Capture the cell that displays the provided text and extract its (X, Y) central coordinate. 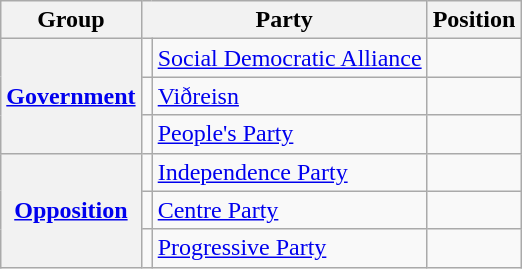
Party (284, 20)
Centre Party (290, 210)
Viðreisn (290, 96)
Position (474, 20)
Social Democratic Alliance (290, 58)
Progressive Party (290, 248)
Opposition (71, 210)
Government (71, 96)
Group (71, 20)
People's Party (290, 134)
Independence Party (290, 172)
